Pinpoint the cell where the given text exists, returning its [X, Y] midpoint coordinate. 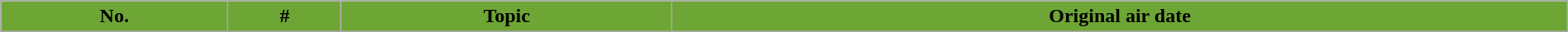
No. [114, 16]
# [284, 16]
Topic [506, 16]
Original air date [1120, 16]
